Extract the (X, Y) coordinate from the center of the cell holding the provided text.  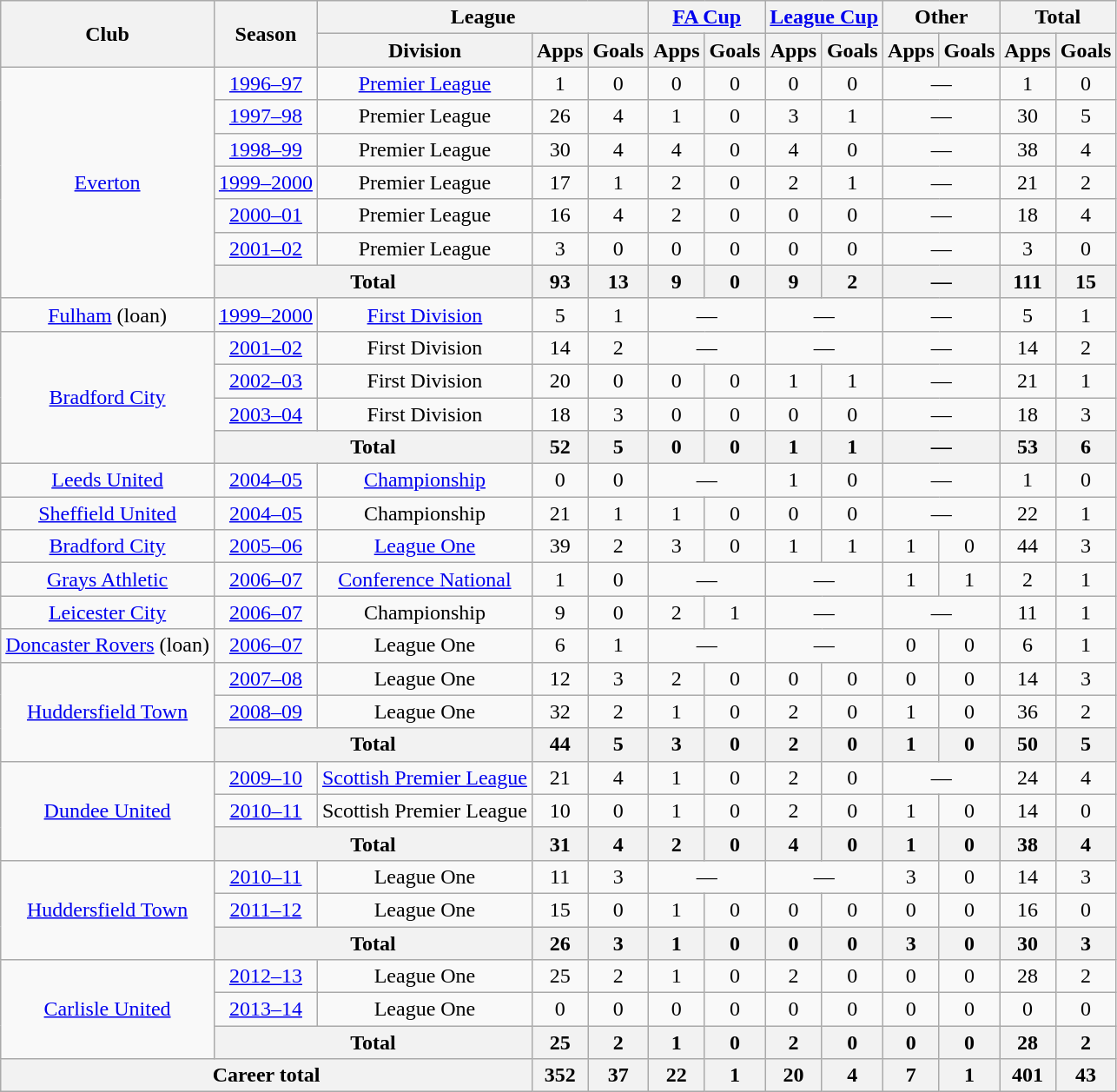
53 (1028, 447)
111 (1028, 281)
10 (559, 811)
2007–08 (266, 678)
Division (424, 50)
50 (1028, 745)
League (483, 17)
Carlisle United (108, 1009)
1997–98 (266, 116)
352 (559, 1075)
17 (559, 182)
Fulham (loan) (108, 314)
93 (559, 281)
13 (618, 281)
2012–13 (266, 976)
Leicester City (108, 612)
401 (1028, 1075)
12 (559, 678)
7 (911, 1075)
39 (559, 546)
Everton (108, 182)
Leeds United (108, 480)
2013–14 (266, 1009)
2002–03 (266, 381)
32 (559, 711)
Sheffield United (108, 513)
2008–09 (266, 711)
2003–04 (266, 414)
37 (618, 1075)
52 (559, 447)
FA Cup (707, 17)
Grays Athletic (108, 579)
36 (1028, 711)
2009–10 (266, 778)
1998–99 (266, 149)
Club (108, 34)
2000–01 (266, 215)
Dundee United (108, 811)
1996–97 (266, 83)
Conference National (424, 579)
Other (942, 17)
Doncaster Rovers (loan) (108, 645)
League Cup (824, 17)
24 (1028, 778)
Season (266, 34)
2005–06 (266, 546)
2011–12 (266, 910)
31 (559, 844)
43 (1086, 1075)
Career total (267, 1075)
